Extract the [X, Y] coordinate from the center of the cell holding the provided text.  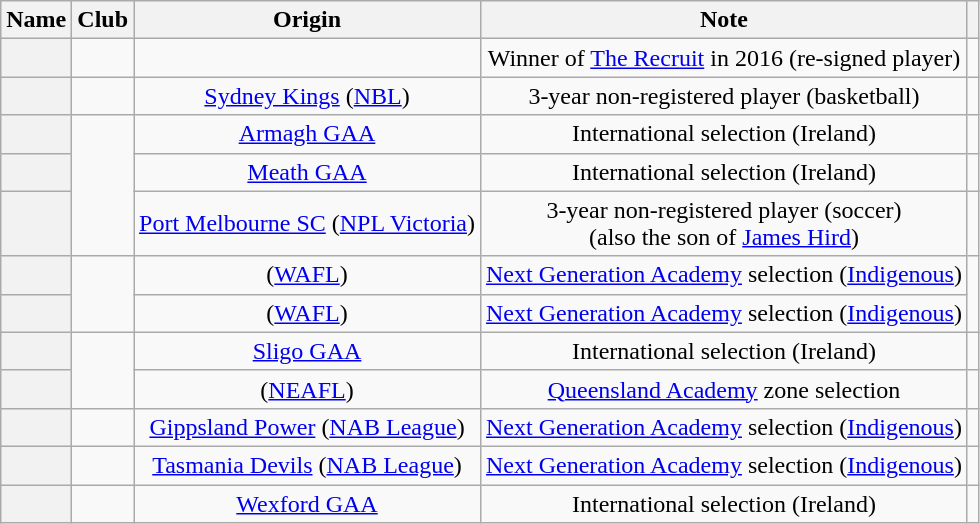
Origin [308, 20]
Port Melbourne SC (NPL Victoria) [308, 224]
Tasmania Devils (NAB League) [308, 465]
Name [36, 20]
Wexford GAA [308, 503]
3-year non-registered player (soccer)(also the son of James Hird) [724, 224]
Winner of The Recruit in 2016 (re-signed player) [724, 58]
Queensland Academy zone selection [724, 389]
Armagh GAA [308, 134]
(NEAFL) [308, 389]
Sligo GAA [308, 351]
Meath GAA [308, 172]
Note [724, 20]
Sydney Kings (NBL) [308, 96]
Gippsland Power (NAB League) [308, 427]
3-year non-registered player (basketball) [724, 96]
Club [103, 20]
